Identify which cell holds the provided text, then report its [X, Y] central coordinate. 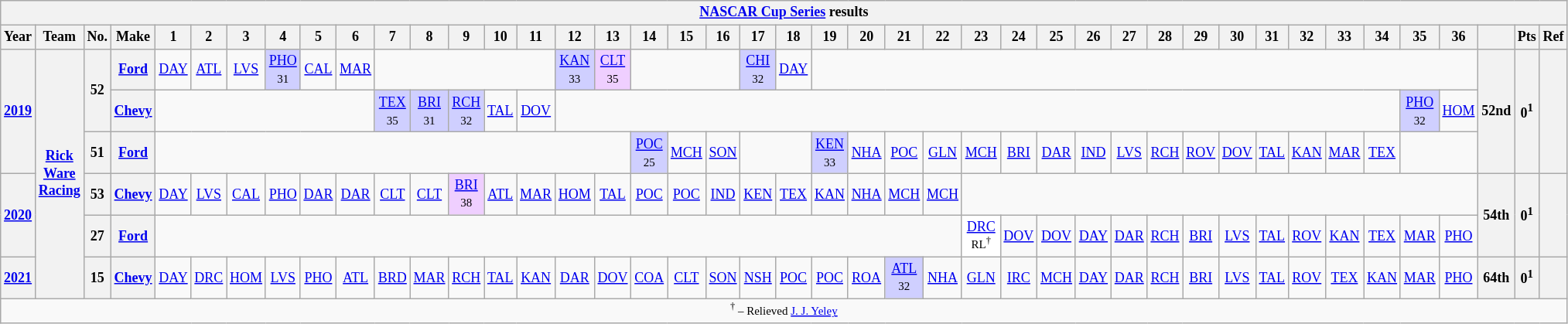
10 [500, 37]
BRD [392, 278]
17 [758, 37]
ATL32 [904, 278]
18 [794, 37]
BRI38 [466, 194]
21 [904, 37]
TEX35 [392, 111]
13 [613, 37]
36 [1459, 37]
4 [283, 37]
7 [392, 37]
9 [466, 37]
CHI32 [758, 70]
Pts [1527, 37]
53 [97, 194]
31 [1272, 37]
26 [1093, 37]
NSH [758, 278]
28 [1165, 37]
33 [1344, 37]
1 [173, 37]
KAN33 [574, 70]
25 [1057, 37]
KEN33 [830, 152]
Team [59, 37]
2021 [19, 278]
51 [97, 152]
2019 [19, 111]
KEN [758, 194]
52nd [1496, 111]
29 [1201, 37]
DRC [209, 278]
Year [19, 37]
64th [1496, 278]
20 [866, 37]
16 [723, 37]
52 [97, 90]
† – Relieved J. J. Yeley [784, 311]
RCH32 [466, 111]
23 [981, 37]
3 [246, 37]
12 [574, 37]
ROA [866, 278]
DRCRL† [981, 236]
22 [943, 37]
2 [209, 37]
No. [97, 37]
14 [650, 37]
8 [429, 37]
19 [830, 37]
IRC [1019, 278]
Rick Ware Racing [59, 173]
35 [1419, 37]
BRI31 [429, 111]
POC25 [650, 152]
34 [1382, 37]
Ref [1553, 37]
COA [650, 278]
PHO32 [1419, 111]
6 [356, 37]
11 [536, 37]
Make [133, 37]
54th [1496, 215]
30 [1237, 37]
24 [1019, 37]
2020 [19, 215]
5 [319, 37]
CLT35 [613, 70]
32 [1307, 37]
PHO31 [283, 70]
NASCAR Cup Series results [784, 12]
